Pinpoint the cell where the given text exists, returning its [x, y] midpoint coordinate. 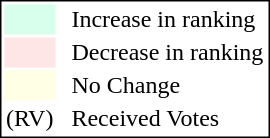
Increase in ranking [168, 19]
No Change [168, 85]
Decrease in ranking [168, 53]
(RV) [29, 119]
Received Votes [168, 119]
